Scan for the cell matching the given text and deliver its [x, y] coordinate at center. 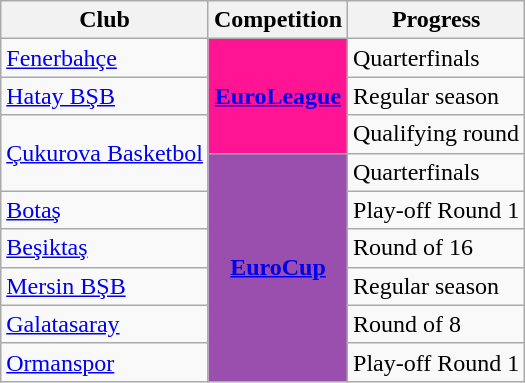
EuroLeague [278, 96]
Çukurova Basketbol [105, 153]
Qualifying round [436, 134]
Mersin BŞB [105, 286]
Progress [436, 20]
Ormanspor [105, 362]
Beşiktaş [105, 248]
EuroCup [278, 267]
Hatay BŞB [105, 96]
Club [105, 20]
Round of 8 [436, 324]
Botaş [105, 210]
Fenerbahçe [105, 58]
Round of 16 [436, 248]
Galatasaray [105, 324]
Competition [278, 20]
